Locate the cell with the specified text and output its [X, Y] center coordinate. 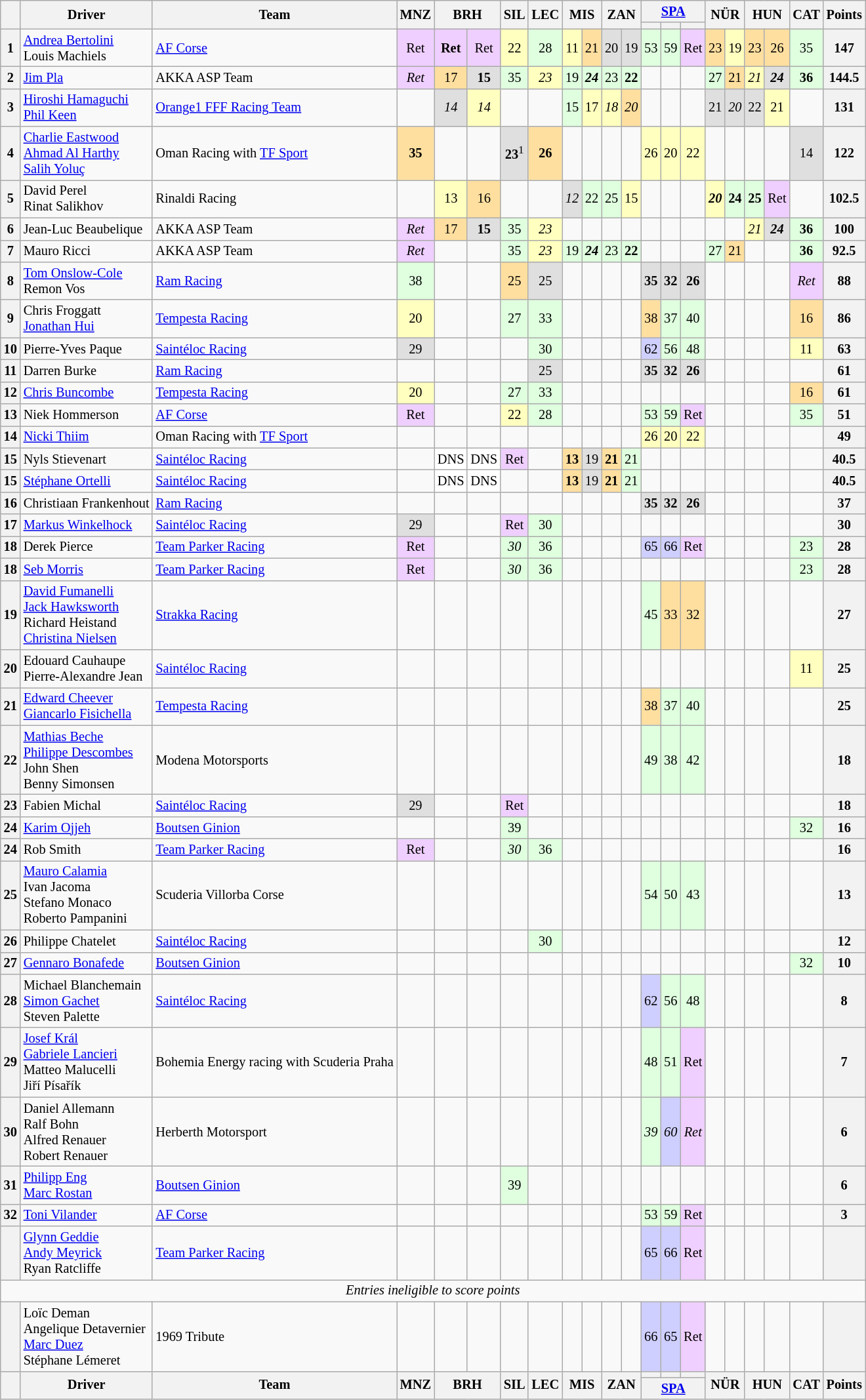
5 [10, 199]
Darren Burke [87, 370]
Chris Froggatt Jonathan Hui [87, 319]
86 [844, 319]
Mauro Calamia Ivan Jacoma Stefano Monaco Roberto Pampanini [87, 895]
Tom Onslow-Cole Remon Vos [87, 281]
60 [670, 1132]
2 [10, 77]
Josef Král Gabriele Lancieri Matteo Malucelli Jiří Písařík [87, 1062]
43 [693, 895]
Glynn Geddie Andy Meyrick Ryan Ratcliffe [87, 1253]
Herberth Motorsport [274, 1132]
122 [844, 153]
Christiaan Frankenhout [87, 503]
45 [651, 615]
Entries ineligible to score points [433, 1290]
102.5 [844, 199]
Chris Buncombe [87, 393]
Jean-Luc Beaubelique [87, 229]
4 [10, 153]
Nyls Stievenart [87, 459]
63 [844, 349]
42 [693, 760]
Niek Hommerson [87, 415]
Edward Cheever Giancarlo Fisichella [87, 706]
Gennaro Bonafede [87, 963]
Bohemia Energy racing with Scuderia Praha [274, 1062]
1 [10, 48]
Jim Pla [87, 77]
Derek Pierce [87, 547]
David Fumanelli Jack Hawksworth Richard Heistand Christina Nielsen [87, 615]
131 [844, 108]
Andrea Bertolini Louis Machiels [87, 48]
David Perel Rinat Salikhov [87, 199]
Philipp Eng Marc Rostan [87, 1185]
Modena Motorsports [274, 760]
Mauro Ricci [87, 251]
Rinaldi Racing [274, 199]
Daniel Allemann Ralf Bohn Alfred Renauer Robert Renauer [87, 1132]
Karim Ojjeh [87, 828]
Rob Smith [87, 850]
31 [10, 1185]
9 [10, 319]
100 [844, 229]
Markus Winkelhock [87, 525]
Toni Vilander [87, 1215]
Charlie Eastwood Ahmad Al Harthy Salih Yoluç [87, 153]
144.5 [844, 77]
Nicki Thiim [87, 437]
88 [844, 281]
231 [514, 153]
Loïc Deman Angelique Detavernier Marc Duez Stéphane Lémeret [87, 1336]
Orange1 FFF Racing Team [274, 108]
Michael Blanchemain Simon Gachet Steven Palette [87, 1001]
54 [651, 895]
Stéphane Ortelli [87, 481]
Hiroshi Hamaguchi Phil Keen [87, 108]
Philippe Chatelet [87, 941]
Fabien Michal [87, 805]
Pierre-Yves Paque [87, 349]
Scuderia Villorba Corse [274, 895]
1969 Tribute [274, 1336]
Strakka Racing [274, 615]
147 [844, 48]
50 [670, 895]
Mathias Beche Philippe Descombes John Shen Benny Simonsen [87, 760]
92.5 [844, 251]
Seb Morris [87, 569]
Edouard Cauhaupe Pierre-Alexandre Jean [87, 668]
